Return the [X, Y] coordinate for the center point of the cell that contains the specified text.  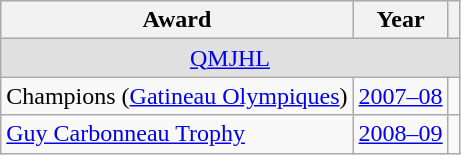
Award [177, 20]
Year [400, 20]
Champions (Gatineau Olympiques) [177, 96]
QMJHL [230, 58]
2007–08 [400, 96]
Guy Carbonneau Trophy [177, 134]
2008–09 [400, 134]
